Extract the (X, Y) coordinate from the center of the cell holding the provided text.  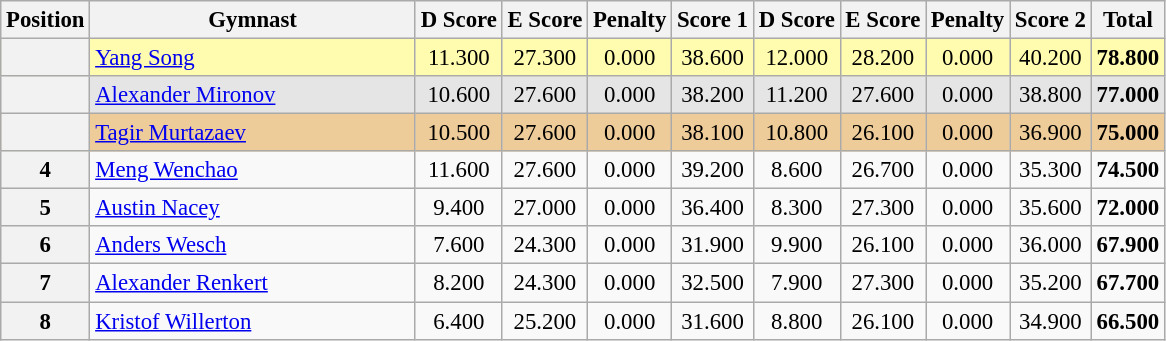
Tagir Murtazaev (253, 133)
38.100 (713, 133)
34.900 (1051, 321)
32.500 (713, 283)
40.200 (1051, 58)
Total (1128, 20)
12.000 (796, 58)
28.200 (882, 58)
Kristof Willerton (253, 321)
8.600 (796, 170)
38.800 (1051, 95)
77.000 (1128, 95)
7 (46, 283)
Yang Song (253, 58)
9.400 (458, 208)
Alexander Mironov (253, 95)
67.700 (1128, 283)
Position (46, 20)
31.600 (713, 321)
11.200 (796, 95)
Score 2 (1051, 20)
8 (46, 321)
78.800 (1128, 58)
10.500 (458, 133)
35.200 (1051, 283)
Meng Wenchao (253, 170)
8.300 (796, 208)
7.900 (796, 283)
Austin Nacey (253, 208)
27.000 (544, 208)
72.000 (1128, 208)
75.000 (1128, 133)
8.800 (796, 321)
11.600 (458, 170)
25.200 (544, 321)
5 (46, 208)
11.300 (458, 58)
6.400 (458, 321)
Anders Wesch (253, 245)
66.500 (1128, 321)
35.600 (1051, 208)
8.200 (458, 283)
9.900 (796, 245)
31.900 (713, 245)
38.600 (713, 58)
36.400 (713, 208)
26.700 (882, 170)
Alexander Renkert (253, 283)
6 (46, 245)
38.200 (713, 95)
Gymnast (253, 20)
4 (46, 170)
10.800 (796, 133)
36.900 (1051, 133)
74.500 (1128, 170)
Score 1 (713, 20)
10.600 (458, 95)
67.900 (1128, 245)
7.600 (458, 245)
39.200 (713, 170)
35.300 (1051, 170)
36.000 (1051, 245)
